Determine the (X, Y) coordinate at the center of the cell enclosing the given text.  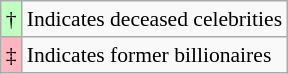
† (12, 19)
Indicates deceased celebrities (154, 19)
Indicates former billionaires (154, 55)
‡ (12, 55)
